From the cell containing the given text, extract its center point as [X, Y] coordinate. 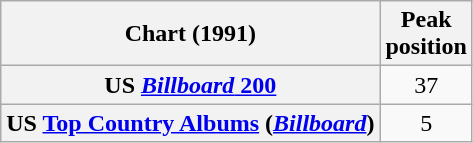
37 [426, 85]
US Top Country Albums (Billboard) [190, 123]
5 [426, 123]
US Billboard 200 [190, 85]
Peak position [426, 34]
Chart (1991) [190, 34]
